Provide the [x, y] coordinate of the cell's center where the given text is located.  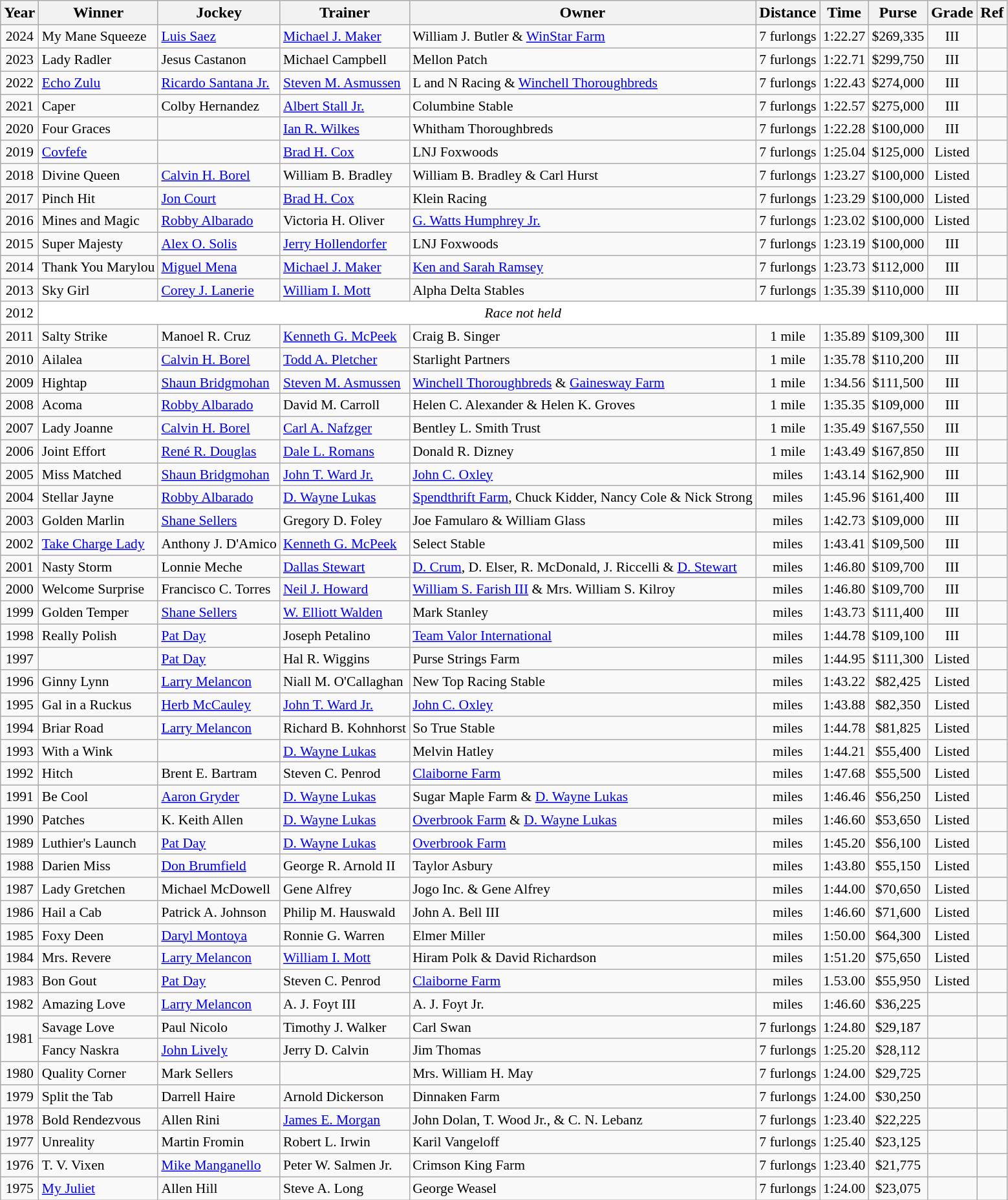
$109,300 [897, 336]
Hightap [98, 382]
William B. Bradley & Carl Hurst [583, 175]
Brent E. Bartram [219, 774]
Crimson King Farm [583, 1165]
Ailalea [98, 359]
1991 [19, 797]
Winner [98, 13]
Covfefe [98, 152]
$36,225 [897, 1004]
$56,250 [897, 797]
Select Stable [583, 544]
K. Keith Allen [219, 820]
$162,900 [897, 475]
Richard B. Kohnhorst [345, 728]
Taylor Asbury [583, 866]
Jerry Hollendorfer [345, 244]
Francisco C. Torres [219, 590]
Peter W. Salmen Jr. [345, 1165]
$81,825 [897, 728]
1994 [19, 728]
1996 [19, 681]
Klein Racing [583, 198]
$110,000 [897, 290]
Allen Rini [219, 1119]
2000 [19, 590]
Steve A. Long [345, 1188]
Timothy J. Walker [345, 1027]
2002 [19, 544]
$109,100 [897, 636]
2008 [19, 405]
Owner [583, 13]
My Juliet [98, 1188]
Mrs. William H. May [583, 1073]
1995 [19, 705]
Bon Gout [98, 981]
2017 [19, 198]
Year [19, 13]
2018 [19, 175]
Helen C. Alexander & Helen K. Groves [583, 405]
1:25.04 [844, 152]
1982 [19, 1004]
Mark Stanley [583, 612]
1:43.14 [844, 475]
Divine Queen [98, 175]
Whitham Thoroughbreds [583, 129]
Golden Temper [98, 612]
Ronnie G. Warren [345, 935]
Elmer Miller [583, 935]
Corey J. Lanerie [219, 290]
So True Stable [583, 728]
1980 [19, 1073]
$167,550 [897, 428]
Caper [98, 106]
Split the Tab [98, 1097]
Miss Matched [98, 475]
2009 [19, 382]
A. J. Foyt III [345, 1004]
George Weasel [583, 1188]
A. J. Foyt Jr. [583, 1004]
Jerry D. Calvin [345, 1050]
My Mane Squeeze [98, 37]
Really Polish [98, 636]
1:44.00 [844, 889]
Philip M. Hauswald [345, 912]
Overbrook Farm [583, 843]
William S. Farish III & Mrs. William S. Kilroy [583, 590]
Golden Marlin [98, 520]
Karil Vangeloff [583, 1142]
2014 [19, 267]
Martin Fromin [219, 1142]
Columbine Stable [583, 106]
Hitch [98, 774]
Manoel R. Cruz [219, 336]
1987 [19, 889]
Be Cool [98, 797]
1:35.49 [844, 428]
John Dolan, T. Wood Jr., & C. N. Lebanz [583, 1119]
Starlight Partners [583, 359]
Distance [788, 13]
Nasty Storm [98, 566]
Aaron Gryder [219, 797]
Fancy Naskra [98, 1050]
1997 [19, 659]
Patches [98, 820]
1:23.29 [844, 198]
L and N Racing & Winchell Thoroughbreds [583, 83]
Gregory D. Foley [345, 520]
Echo Zulu [98, 83]
Thank You Marylou [98, 267]
1990 [19, 820]
2013 [19, 290]
1:46.46 [844, 797]
1999 [19, 612]
Hal R. Wiggins [345, 659]
Race not held [523, 313]
1993 [19, 751]
1:45.96 [844, 497]
1979 [19, 1097]
Paul Nicolo [219, 1027]
2001 [19, 566]
1:22.57 [844, 106]
Bold Rendezvous [98, 1119]
Carl A. Nafzger [345, 428]
Ken and Sarah Ramsey [583, 267]
Purse Strings Farm [583, 659]
Albert Stall Jr. [345, 106]
Jogo Inc. & Gene Alfrey [583, 889]
$29,187 [897, 1027]
Dallas Stewart [345, 566]
Mines and Magic [98, 221]
W. Elliott Walden [345, 612]
Hail a Cab [98, 912]
1988 [19, 866]
Mike Manganello [219, 1165]
Welcome Surprise [98, 590]
Spendthrift Farm, Chuck Kidder, Nancy Cole & Nick Strong [583, 497]
Joe Famularo & William Glass [583, 520]
1:43.80 [844, 866]
$71,600 [897, 912]
Colby Hernandez [219, 106]
Acoma [98, 405]
John A. Bell III [583, 912]
$299,750 [897, 59]
$274,000 [897, 83]
1:47.68 [844, 774]
Super Majesty [98, 244]
1:43.73 [844, 612]
Dinnaken Farm [583, 1097]
1981 [19, 1038]
$110,200 [897, 359]
1998 [19, 636]
Amazing Love [98, 1004]
Quality Corner [98, 1073]
Daryl Montoya [219, 935]
Michael McDowell [219, 889]
G. Watts Humphrey Jr. [583, 221]
Dale L. Romans [345, 451]
2020 [19, 129]
1:22.43 [844, 83]
1:43.49 [844, 451]
$82,425 [897, 681]
Briar Road [98, 728]
Ricardo Santana Jr. [219, 83]
Luis Saez [219, 37]
2004 [19, 497]
1:43.41 [844, 544]
1:44.21 [844, 751]
$111,400 [897, 612]
1:35.89 [844, 336]
Sugar Maple Farm & D. Wayne Lukas [583, 797]
$55,500 [897, 774]
$28,112 [897, 1050]
Todd A. Pletcher [345, 359]
$161,400 [897, 497]
1:42.73 [844, 520]
Herb McCauley [219, 705]
2011 [19, 336]
Lady Radler [98, 59]
$23,075 [897, 1188]
Luthier's Launch [98, 843]
2006 [19, 451]
$55,950 [897, 981]
2024 [19, 37]
1:35.39 [844, 290]
$21,775 [897, 1165]
Savage Love [98, 1027]
William B. Bradley [345, 175]
Foxy Deen [98, 935]
$56,100 [897, 843]
T. V. Vixen [98, 1165]
Gal in a Ruckus [98, 705]
Arnold Dickerson [345, 1097]
1978 [19, 1119]
2003 [19, 520]
$82,350 [897, 705]
Ian R. Wilkes [345, 129]
Trainer [345, 13]
Michael Campbell [345, 59]
James E. Morgan [345, 1119]
1:43.88 [844, 705]
2007 [19, 428]
1:43.22 [844, 681]
$22,225 [897, 1119]
Unreality [98, 1142]
1984 [19, 958]
1985 [19, 935]
$275,000 [897, 106]
Patrick A. Johnson [219, 912]
Time [844, 13]
Lonnie Meche [219, 566]
2023 [19, 59]
René R. Douglas [219, 451]
2019 [19, 152]
Ginny Lynn [98, 681]
1:44.95 [844, 659]
1:25.20 [844, 1050]
$167,850 [897, 451]
1986 [19, 912]
Bentley L. Smith Trust [583, 428]
Donald R. Dizney [583, 451]
$111,300 [897, 659]
$53,650 [897, 820]
Purse [897, 13]
Melvin Hatley [583, 751]
1975 [19, 1188]
1:22.28 [844, 129]
1:51.20 [844, 958]
1:50.00 [844, 935]
Lady Joanne [98, 428]
Carl Swan [583, 1027]
John Lively [219, 1050]
Pinch Hit [98, 198]
Anthony J. D'Amico [219, 544]
Jon Court [219, 198]
William J. Butler & WinStar Farm [583, 37]
$23,125 [897, 1142]
Neil J. Howard [345, 590]
$55,150 [897, 866]
Mrs. Revere [98, 958]
2021 [19, 106]
Salty Strike [98, 336]
Hiram Polk & David Richardson [583, 958]
Mellon Patch [583, 59]
2016 [19, 221]
Gene Alfrey [345, 889]
Take Charge Lady [98, 544]
D. Crum, D. Elser, R. McDonald, J. Riccelli & D. Stewart [583, 566]
Jockey [219, 13]
Jim Thomas [583, 1050]
1989 [19, 843]
1.53.00 [844, 981]
$109,500 [897, 544]
Jesus Castanon [219, 59]
1:24.80 [844, 1027]
1:23.02 [844, 221]
$75,650 [897, 958]
Allen Hill [219, 1188]
1983 [19, 981]
Niall M. O'Callaghan [345, 681]
Darien Miss [98, 866]
Victoria H. Oliver [345, 221]
2005 [19, 475]
1977 [19, 1142]
1:35.35 [844, 405]
George R. Arnold II [345, 866]
Team Valor International [583, 636]
1:23.73 [844, 267]
$112,000 [897, 267]
$111,500 [897, 382]
$29,725 [897, 1073]
2022 [19, 83]
1:22.71 [844, 59]
Ref [992, 13]
New Top Racing Stable [583, 681]
Alpha Delta Stables [583, 290]
1:34.56 [844, 382]
Joint Effort [98, 451]
Four Graces [98, 129]
Darrell Haire [219, 1097]
$70,650 [897, 889]
Sky Girl [98, 290]
1992 [19, 774]
$64,300 [897, 935]
Grade [952, 13]
Robert L. Irwin [345, 1142]
$30,250 [897, 1097]
$269,335 [897, 37]
1:25.40 [844, 1142]
Lady Gretchen [98, 889]
Winchell Thoroughbreds & Gainesway Farm [583, 382]
1:23.27 [844, 175]
2012 [19, 313]
1976 [19, 1165]
Mark Sellers [219, 1073]
Overbrook Farm & D. Wayne Lukas [583, 820]
1:35.78 [844, 359]
$125,000 [897, 152]
Don Brumfield [219, 866]
2010 [19, 359]
Stellar Jayne [98, 497]
Joseph Petalino [345, 636]
1:45.20 [844, 843]
$55,400 [897, 751]
2015 [19, 244]
1:22.27 [844, 37]
With a Wink [98, 751]
Miguel Mena [219, 267]
David M. Carroll [345, 405]
Craig B. Singer [583, 336]
Alex O. Solis [219, 244]
1:23.19 [844, 244]
